Identify which cell holds the provided text, then report its [X, Y] central coordinate. 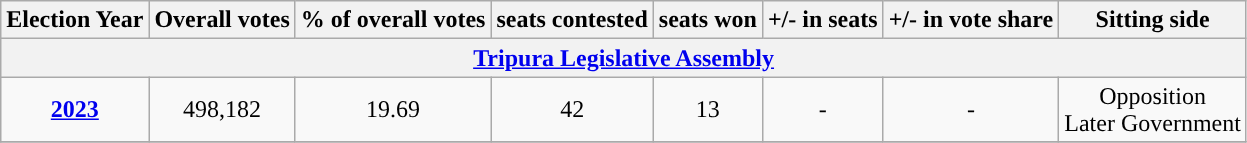
+/- in seats [822, 20]
Overall votes [222, 20]
13 [708, 110]
% of overall votes [393, 20]
seats won [708, 20]
+/- in vote share [971, 20]
498,182 [222, 110]
19.69 [393, 110]
2023 [75, 110]
Tripura Legislative Assembly [624, 58]
Sitting side [1153, 20]
42 [572, 110]
OppositionLater Government [1153, 110]
seats contested [572, 20]
Election Year [75, 20]
